Output the (X, Y) coordinate of the center of the cell containing the given text.  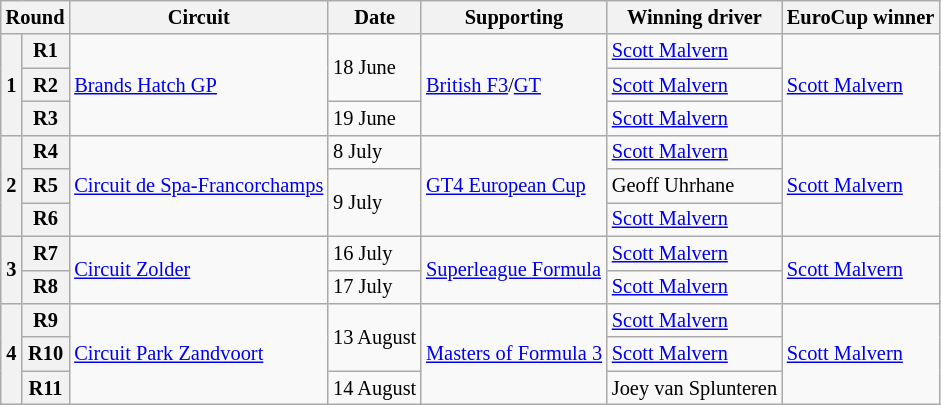
R8 (46, 287)
R2 (46, 85)
16 July (374, 253)
Circuit de Spa-Francorchamps (198, 186)
R7 (46, 253)
EuroCup winner (860, 17)
R3 (46, 118)
R4 (46, 152)
British F3/GT (514, 84)
17 July (374, 287)
Circuit Zolder (198, 270)
GT4 European Cup (514, 186)
2 (12, 186)
Winning driver (694, 17)
R10 (46, 354)
8 July (374, 152)
R9 (46, 320)
R5 (46, 186)
Joey van Splunteren (694, 388)
Round (36, 17)
Superleague Formula (514, 270)
4 (12, 354)
R11 (46, 388)
18 June (374, 68)
3 (12, 270)
Supporting (514, 17)
Circuit (198, 17)
Geoff Uhrhane (694, 186)
Masters of Formula 3 (514, 354)
R6 (46, 219)
19 June (374, 118)
14 August (374, 388)
13 August (374, 336)
1 (12, 84)
9 July (374, 202)
Date (374, 17)
R1 (46, 51)
Circuit Park Zandvoort (198, 354)
Brands Hatch GP (198, 84)
